Return the (x, y) coordinate for the center point of the cell that contains the specified text.  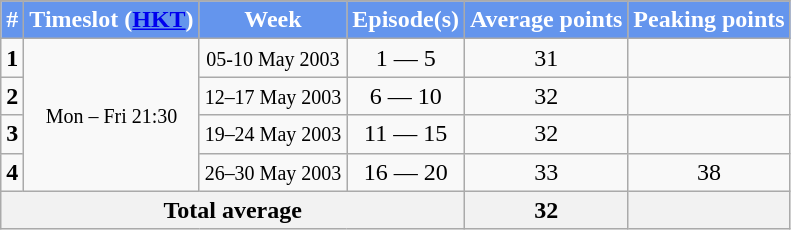
12–17 May 2003 (273, 96)
16 — 20 (406, 172)
19–24 May 2003 (273, 134)
31 (546, 58)
05-10 May 2003 (273, 58)
2 (12, 96)
1 — 5 (406, 58)
11 — 15 (406, 134)
# (12, 20)
Mon – Fri 21:30 (112, 115)
1 (12, 58)
Average points (546, 20)
Week (273, 20)
Timeslot (HKT) (112, 20)
6 — 10 (406, 96)
Total average (233, 210)
3 (12, 134)
33 (546, 172)
Peaking points (709, 20)
Episode(s) (406, 20)
4 (12, 172)
38 (709, 172)
26–30 May 2003 (273, 172)
